Return [x, y] of the center of cell containing provided text 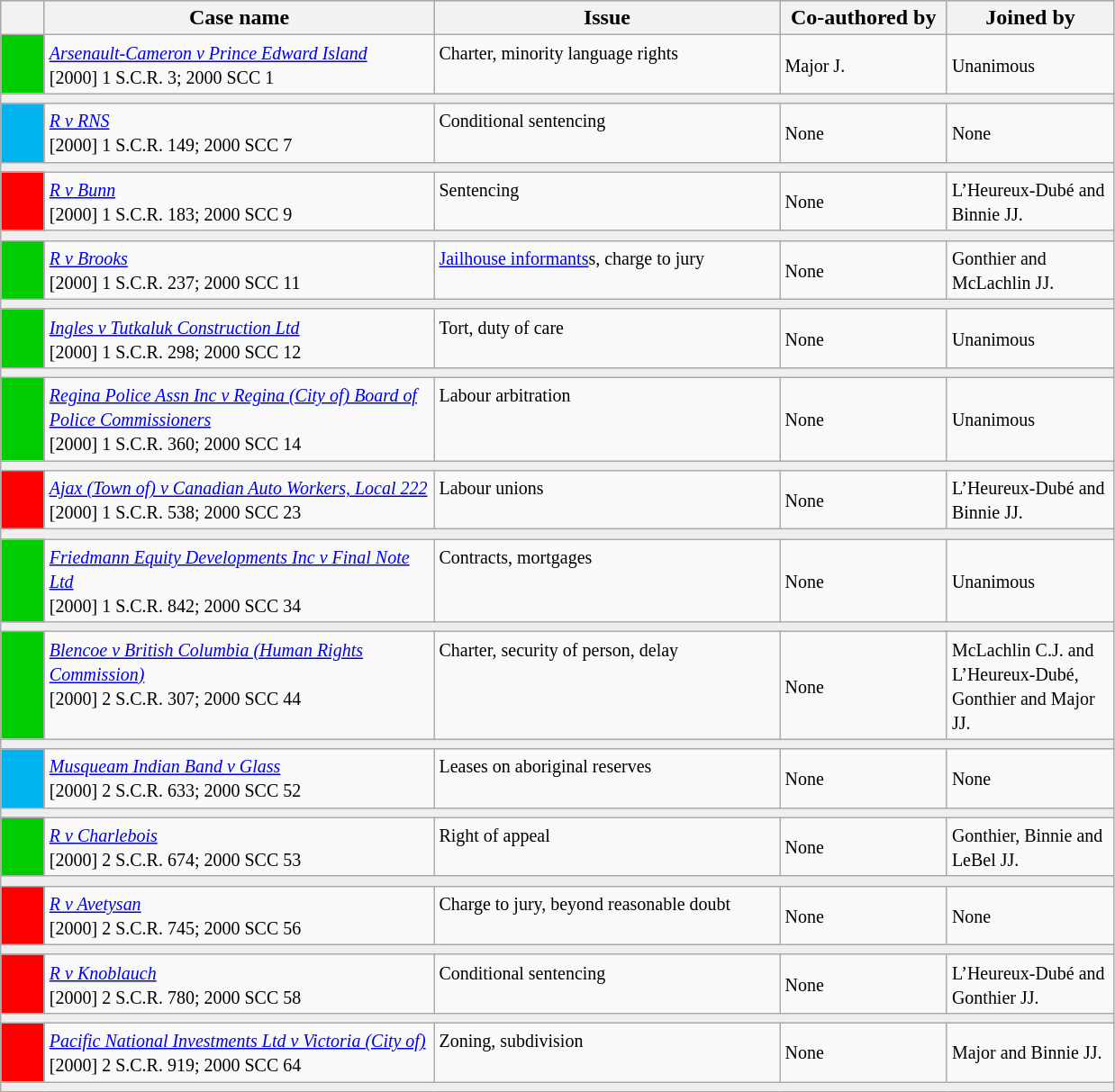
Regina Police Assn Inc v Regina (City of) Board of Police Commissioners [2000] 1 S.C.R. 360; 2000 SCC 14 [240, 419]
Pacific National Investments Ltd v Victoria (City of) [2000] 2 S.C.R. 919; 2000 SCC 64 [240, 1051]
R v Bunn[2000] 1 S.C.R. 183; 2000 SCC 9 [240, 202]
Contracts, mortgages [607, 581]
Labour arbitration [607, 419]
Sentencing [607, 202]
Joined by [1030, 18]
Jailhouse informantss, charge to jury [607, 270]
L’Heureux-Dubé and Gonthier JJ. [1030, 983]
Right of appeal [607, 846]
Ingles v Tutkaluk Construction Ltd [2000] 1 S.C.R. 298; 2000 SCC 12 [240, 338]
Major and Binnie JJ. [1030, 1051]
Gonthier, Binnie and LeBel JJ. [1030, 846]
Labour unions [607, 501]
Arsenault-Cameron v Prince Edward Island [2000] 1 S.C.R. 3; 2000 SCC 1 [240, 65]
Zoning, subdivision [607, 1051]
Charge to jury, beyond reasonable doubt [607, 915]
Charter, security of person, delay [607, 686]
R v Knoblauch [2000] 2 S.C.R. 780; 2000 SCC 58 [240, 983]
Case name [240, 18]
McLachlin C.J. and L’Heureux-Dubé, Gonthier and Major JJ. [1030, 686]
R v Brooks [2000] 1 S.C.R. 237; 2000 SCC 11 [240, 270]
R v RNS [2000] 1 S.C.R. 149; 2000 SCC 7 [240, 133]
Friedmann Equity Developments Inc v Final Note Ltd [2000] 1 S.C.R. 842; 2000 SCC 34 [240, 581]
Ajax (Town of) v Canadian Auto Workers, Local 222 [2000] 1 S.C.R. 538; 2000 SCC 23 [240, 501]
Blencoe v British Columbia (Human Rights Commission) [2000] 2 S.C.R. 307; 2000 SCC 44 [240, 686]
R v Avetysan [2000] 2 S.C.R. 745; 2000 SCC 56 [240, 915]
Major J. [863, 65]
R v Charlebois [2000] 2 S.C.R. 674; 2000 SCC 53 [240, 846]
Charter, minority language rights [607, 65]
Leases on aboriginal reserves [607, 778]
Musqueam Indian Band v Glass [2000] 2 S.C.R. 633; 2000 SCC 52 [240, 778]
Gonthier and McLachlin JJ. [1030, 270]
Tort, duty of care [607, 338]
Co-authored by [863, 18]
Issue [607, 18]
